Identify which cell holds the provided text, then report its [X, Y] central coordinate. 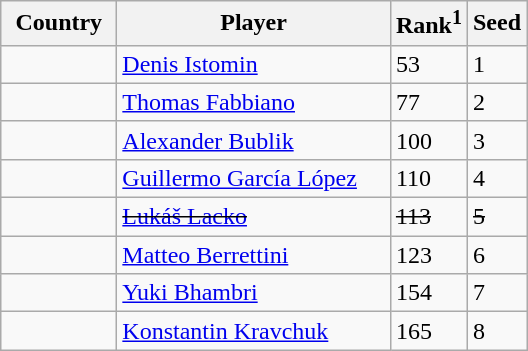
Country [59, 24]
4 [496, 178]
5 [496, 217]
Matteo Berrettini [254, 255]
Lukáš Lacko [254, 217]
Rank1 [428, 24]
123 [428, 255]
110 [428, 178]
77 [428, 102]
2 [496, 102]
113 [428, 217]
8 [496, 331]
Yuki Bhambri [254, 293]
1 [496, 64]
100 [428, 140]
Alexander Bublik [254, 140]
Konstantin Kravchuk [254, 331]
Guillermo García López [254, 178]
3 [496, 140]
7 [496, 293]
Seed [496, 24]
Denis Istomin [254, 64]
53 [428, 64]
Player [254, 24]
6 [496, 255]
Thomas Fabbiano [254, 102]
154 [428, 293]
165 [428, 331]
